Scan for the cell matching the given text and deliver its [x, y] coordinate at center. 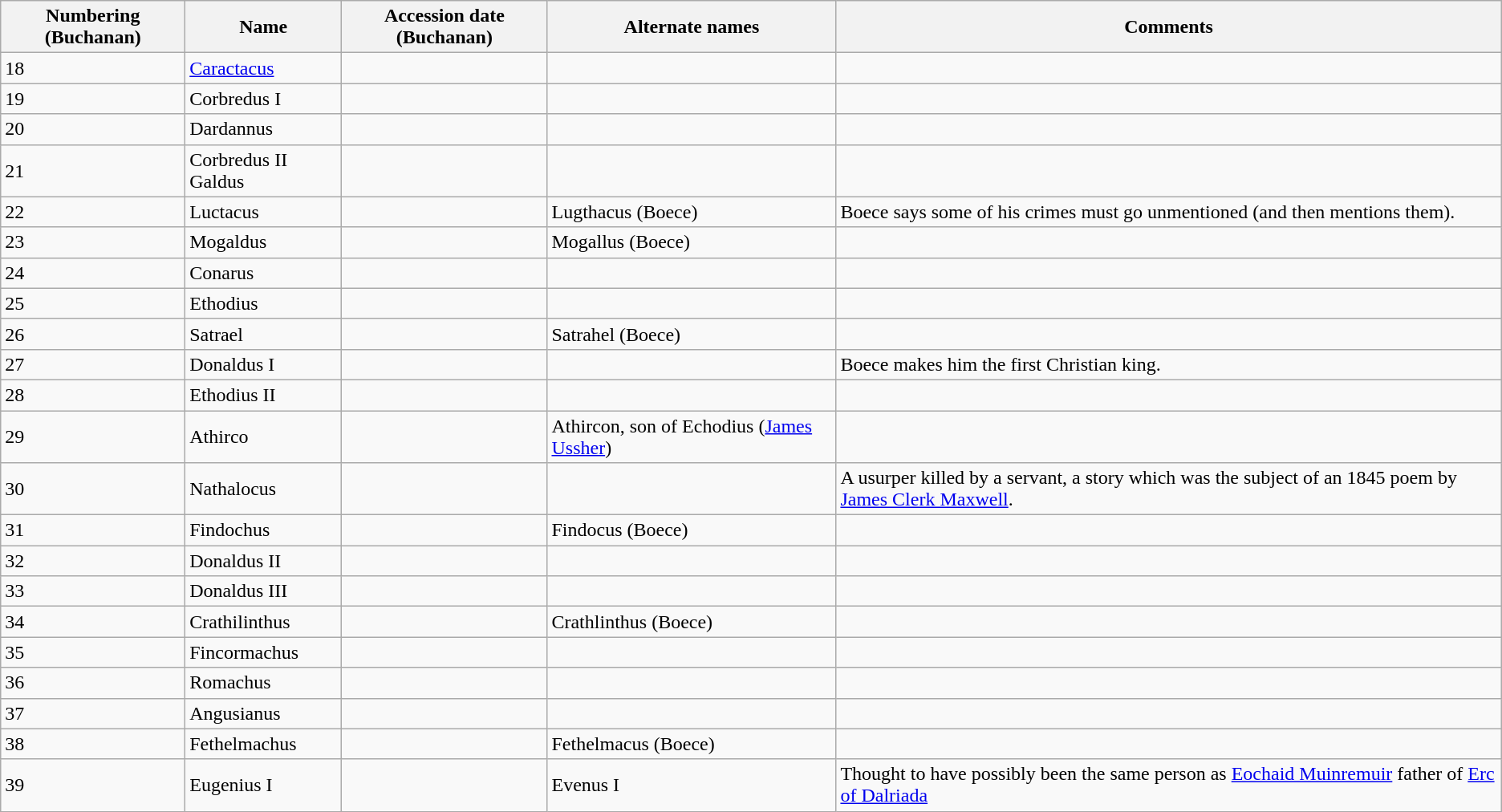
Donaldus III [263, 591]
35 [93, 652]
Thought to have possibly been the same person as Eochaid Muinremuir father of Erc of Dalriada [1168, 785]
30 [93, 489]
19 [93, 99]
Mogallus (Boece) [692, 242]
28 [93, 395]
Conarus [263, 273]
Satrahel (Boece) [692, 334]
32 [93, 561]
Name [263, 27]
Corbredus I [263, 99]
Eugenius I [263, 785]
21 [93, 170]
24 [93, 273]
Athirco [263, 436]
Comments [1168, 27]
Ethodius [263, 303]
A usurper killed by a servant, a story which was the subject of an 1845 poem by James Clerk Maxwell. [1168, 489]
Fethelmacus (Boece) [692, 744]
Donaldus II [263, 561]
Crathlinthus (Boece) [692, 622]
Corbredus II Galdus [263, 170]
36 [93, 683]
Numbering (Buchanan) [93, 27]
Athircon, son of Echodius (James Ussher) [692, 436]
Lugthacus (Boece) [692, 212]
Fethelmachus [263, 744]
Ethodius II [263, 395]
Findochus [263, 530]
Dardannus [263, 129]
Findocus (Boece) [692, 530]
Caractacus [263, 68]
18 [93, 68]
34 [93, 622]
Donaldus I [263, 364]
27 [93, 364]
Luctacus [263, 212]
37 [93, 713]
20 [93, 129]
Crathilinthus [263, 622]
29 [93, 436]
Angusianus [263, 713]
Boece makes him the first Christian king. [1168, 364]
Satrael [263, 334]
Mogaldus [263, 242]
Accession date (Buchanan) [445, 27]
Fincormachus [263, 652]
22 [93, 212]
23 [93, 242]
31 [93, 530]
Boece says some of his crimes must go unmentioned (and then mentions them). [1168, 212]
Evenus I [692, 785]
26 [93, 334]
Romachus [263, 683]
38 [93, 744]
39 [93, 785]
33 [93, 591]
Alternate names [692, 27]
25 [93, 303]
Nathalocus [263, 489]
